Capture the cell that displays the provided text and extract its (X, Y) central coordinate. 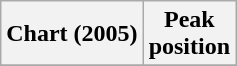
Peakposition (189, 34)
Chart (2005) (72, 34)
